Output the (x, y) coordinate of the center of the cell containing the given text.  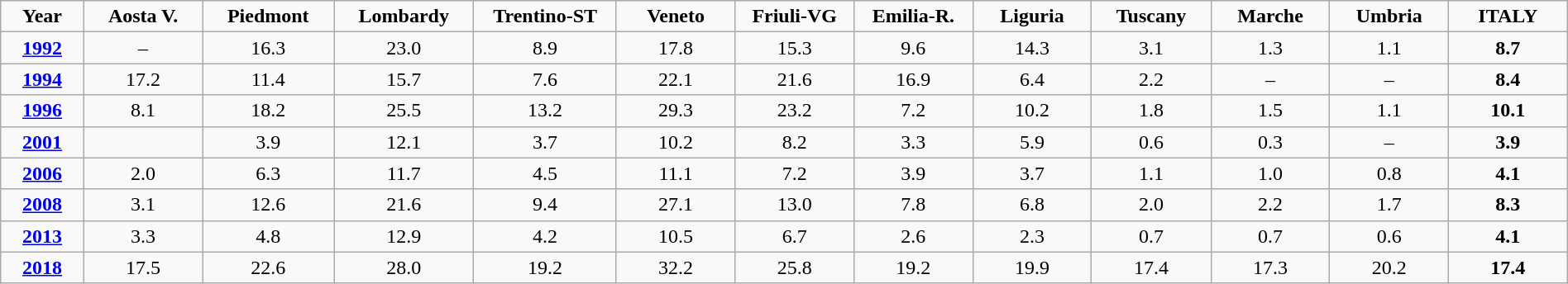
1.8 (1151, 111)
1.7 (1389, 205)
2006 (43, 173)
2008 (43, 205)
20.2 (1389, 267)
Umbria (1389, 17)
Piedmont (268, 17)
9.6 (914, 48)
11.4 (268, 79)
12.1 (404, 142)
11.7 (404, 173)
Year (43, 17)
16.9 (914, 79)
13.0 (795, 205)
15.7 (404, 79)
8.9 (545, 48)
2.3 (1032, 236)
1994 (43, 79)
1.3 (1270, 48)
7.6 (545, 79)
17.3 (1270, 267)
4.2 (545, 236)
25.5 (404, 111)
0.8 (1389, 173)
Emilia-R. (914, 17)
2013 (43, 236)
6.7 (795, 236)
8.4 (1508, 79)
27.1 (676, 205)
1.5 (1270, 111)
13.2 (545, 111)
6.8 (1032, 205)
17.5 (143, 267)
Marche (1270, 17)
ITALY (1508, 17)
5.9 (1032, 142)
10.1 (1508, 111)
Tuscany (1151, 17)
0.3 (1270, 142)
15.3 (795, 48)
18.2 (268, 111)
Friuli-VG (795, 17)
9.4 (545, 205)
25.8 (795, 267)
19.9 (1032, 267)
23.2 (795, 111)
1.0 (1270, 173)
12.6 (268, 205)
29.3 (676, 111)
10.5 (676, 236)
14.3 (1032, 48)
16.3 (268, 48)
6.3 (268, 173)
8.2 (795, 142)
4.5 (545, 173)
Liguria (1032, 17)
4.8 (268, 236)
Lombardy (404, 17)
23.0 (404, 48)
Aosta V. (143, 17)
8.3 (1508, 205)
1996 (43, 111)
32.2 (676, 267)
Veneto (676, 17)
6.4 (1032, 79)
22.6 (268, 267)
22.1 (676, 79)
2.6 (914, 236)
12.9 (404, 236)
28.0 (404, 267)
17.8 (676, 48)
17.2 (143, 79)
11.1 (676, 173)
2018 (43, 267)
1992 (43, 48)
7.8 (914, 205)
Trentino-ST (545, 17)
8.7 (1508, 48)
2001 (43, 142)
8.1 (143, 111)
